Search for the cell housing the specified text and yield its [X, Y] center coordinate. 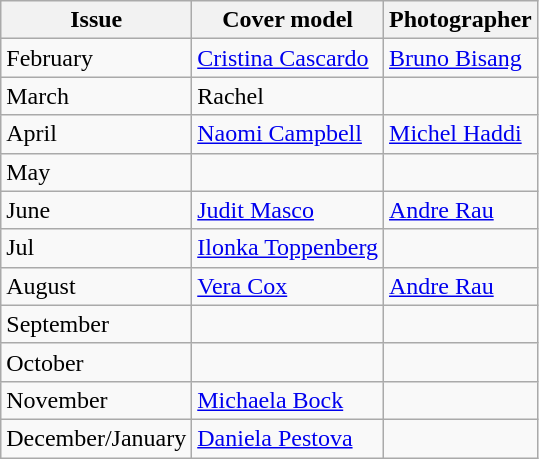
Bruno Bisang [461, 58]
April [96, 134]
Michaela Bock [288, 400]
May [96, 172]
Ilonka Toppenberg [288, 248]
November [96, 400]
June [96, 210]
October [96, 362]
March [96, 96]
Daniela Pestova [288, 438]
February [96, 58]
Jul [96, 248]
Rachel [288, 96]
September [96, 324]
Photographer [461, 20]
December/January [96, 438]
Issue [96, 20]
Michel Haddi [461, 134]
Cristina Cascardo [288, 58]
Judit Masco [288, 210]
August [96, 286]
Vera Cox [288, 286]
Naomi Campbell [288, 134]
Cover model [288, 20]
